Search for the cell housing the specified text and yield its (X, Y) center coordinate. 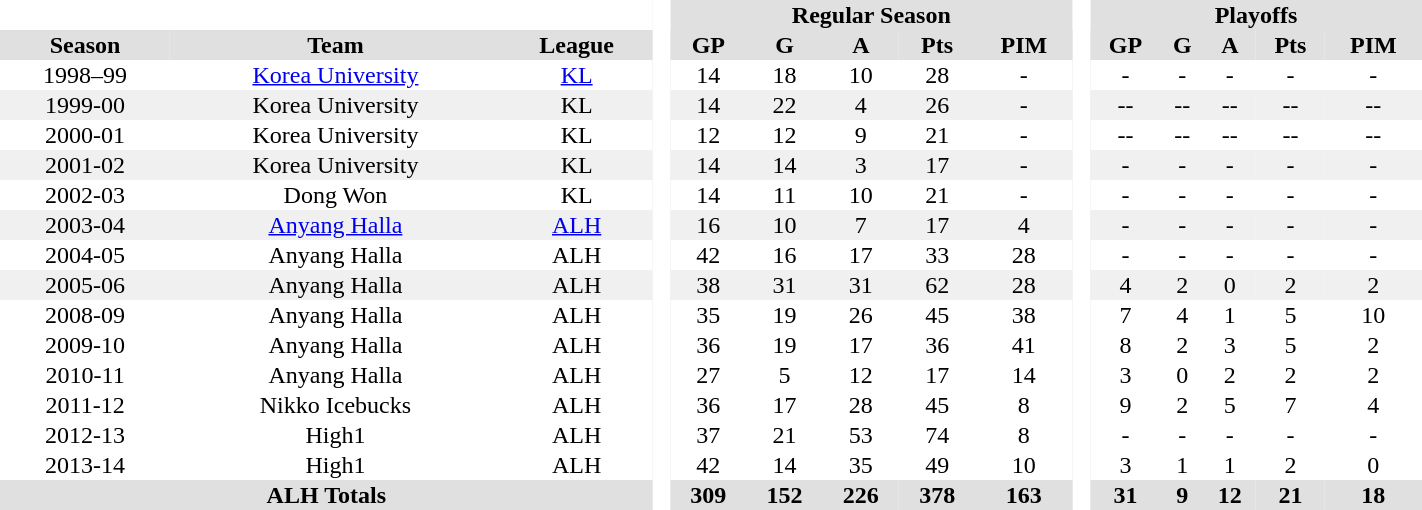
27 (708, 375)
Playoffs (1256, 15)
1999-00 (85, 105)
2009-10 (85, 345)
ALH Totals (326, 495)
33 (937, 255)
309 (708, 495)
163 (1024, 495)
2000-01 (85, 135)
Dong Won (335, 195)
53 (861, 435)
Regular Season (871, 15)
378 (937, 495)
226 (861, 495)
2008-09 (85, 315)
41 (1024, 345)
152 (784, 495)
49 (937, 465)
2010-11 (85, 375)
2013-14 (85, 465)
2005-06 (85, 285)
1998–99 (85, 75)
22 (784, 105)
2003-04 (85, 225)
2001-02 (85, 165)
2004-05 (85, 255)
74 (937, 435)
Nikko Icebucks (335, 405)
2012-13 (85, 435)
62 (937, 285)
Team (335, 45)
2011-12 (85, 405)
37 (708, 435)
11 (784, 195)
2002-03 (85, 195)
League (577, 45)
Season (85, 45)
